Identify which cell holds the provided text, then report its (X, Y) central coordinate. 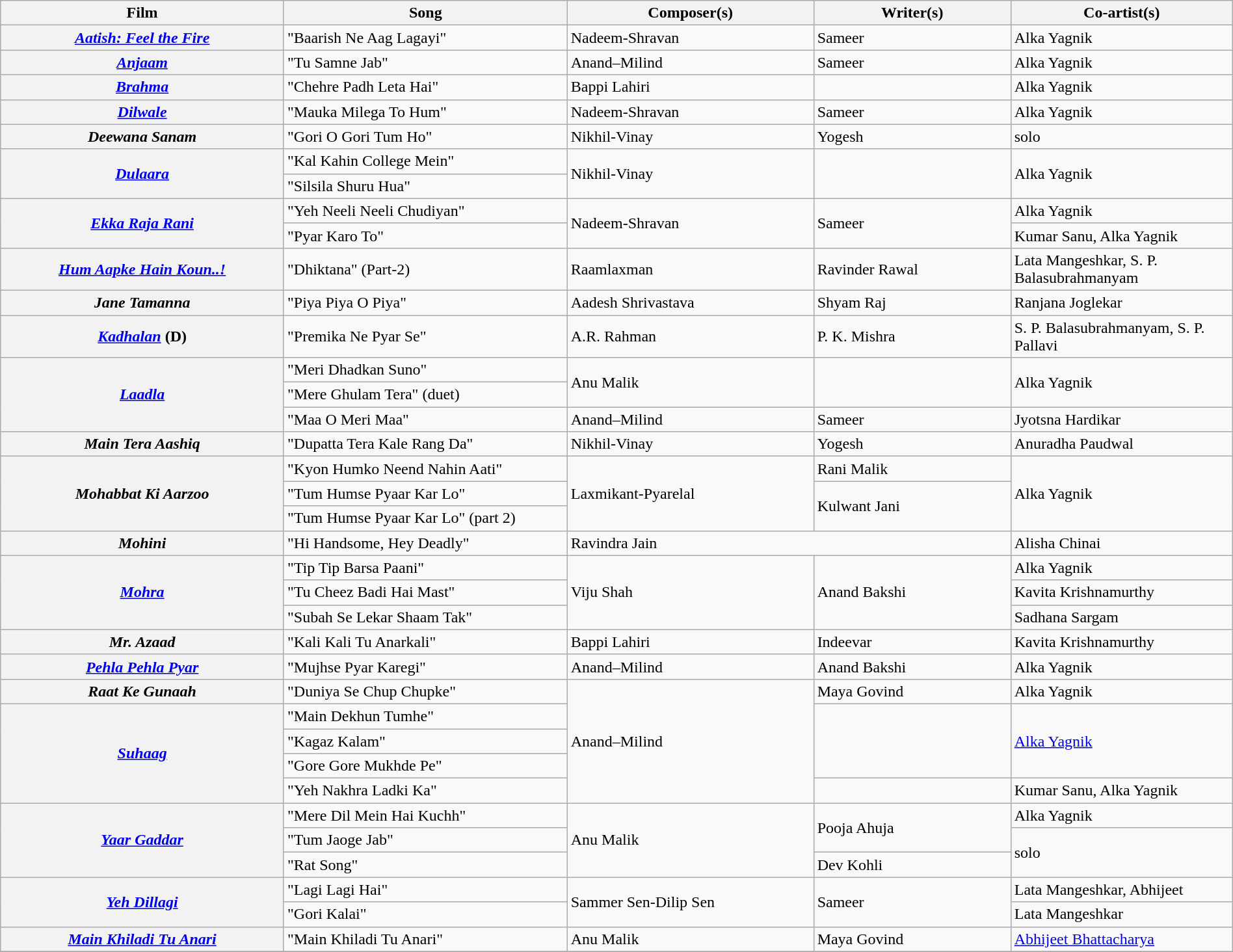
Raat Ke Gunaah (142, 691)
"Meri Dhadkan Suno" (425, 370)
"Silsila Shuru Hua" (425, 186)
"Mere Dil Mein Hai Kuchh" (425, 815)
"Tum Humse Pyaar Kar Lo" (part 2) (425, 518)
Laxmikant-Pyarelal (691, 494)
"Tum Jaoge Jab" (425, 840)
"Mujhse Pyar Karegi" (425, 667)
"Maa O Meri Maa" (425, 419)
Abhijeet Bhattacharya (1121, 939)
"Dhiktana" (Part-2) (425, 269)
Lata Mangeshkar, Abhijeet (1121, 890)
Anuradha Paudwal (1121, 444)
"Main Khiladi Tu Anari" (425, 939)
Pehla Pehla Pyar (142, 667)
Mohra (142, 592)
P. K. Mishra (912, 336)
"Baarish Ne Aag Lagayi" (425, 38)
Writer(s) (912, 13)
Raamlaxman (691, 269)
Lata Mangeshkar, S. P. Balasubrahmanyam (1121, 269)
"Lagi Lagi Hai" (425, 890)
Kadhalan (D) (142, 336)
"Hi Handsome, Hey Deadly" (425, 543)
Anjaam (142, 62)
"Yeh Neeli Neeli Chudiyan" (425, 211)
Sadhana Sargam (1121, 617)
Aatish: Feel the Fire (142, 38)
Aadesh Shrivastava (691, 302)
Laadla (142, 395)
"Pyar Karo To" (425, 235)
"Rat Song" (425, 865)
"Tip Tip Barsa Paani" (425, 568)
"Tum Humse Pyaar Kar Lo" (425, 494)
"Tu Samne Jab" (425, 62)
Composer(s) (691, 13)
Ravindra Jain (789, 543)
A.R. Rahman (691, 336)
Dilwale (142, 112)
"Kal Kahin College Mein" (425, 161)
"Main Dekhun Tumhe" (425, 716)
Sammer Sen-Dilip Sen (691, 902)
Yeh Dillagi (142, 902)
"Yeh Nakhra Ladki Ka" (425, 791)
"Subah Se Lekar Shaam Tak" (425, 617)
Shyam Raj (912, 302)
Song (425, 13)
Yaar Gaddar (142, 840)
Indeevar (912, 642)
Dulaara (142, 174)
Deewana Sanam (142, 137)
Kulwant Jani (912, 506)
Jyotsna Hardikar (1121, 419)
Main Tera Aashiq (142, 444)
Viju Shah (691, 592)
Alisha Chinai (1121, 543)
"Mere Ghulam Tera" (duet) (425, 395)
Mohini (142, 543)
"Mauka Milega To Hum" (425, 112)
Co-artist(s) (1121, 13)
"Premika Ne Pyar Se" (425, 336)
Hum Aapke Hain Koun..! (142, 269)
S. P. Balasubrahmanyam, S. P. Pallavi (1121, 336)
Mohabbat Ki Aarzoo (142, 494)
"Chehre Padh Leta Hai" (425, 87)
Ravinder Rawal (912, 269)
"Tu Cheez Badi Hai Mast" (425, 592)
Lata Mangeshkar (1121, 914)
Suhaag (142, 753)
"Kyon Humko Neend Nahin Aati" (425, 469)
Ekka Raja Rani (142, 223)
Main Khiladi Tu Anari (142, 939)
"Gori O Gori Tum Ho" (425, 137)
Brahma (142, 87)
"Gori Kalai" (425, 914)
"Dupatta Tera Kale Rang Da" (425, 444)
Dev Kohli (912, 865)
Ranjana Joglekar (1121, 302)
Film (142, 13)
"Gore Gore Mukhde Pe" (425, 766)
"Piya Piya O Piya" (425, 302)
Rani Malik (912, 469)
Pooja Ahuja (912, 828)
"Kagaz Kalam" (425, 741)
Jane Tamanna (142, 302)
"Kali Kali Tu Anarkali" (425, 642)
Mr. Azaad (142, 642)
"Duniya Se Chup Chupke" (425, 691)
